From the cell containing the given text, extract its center point as (x, y) coordinate. 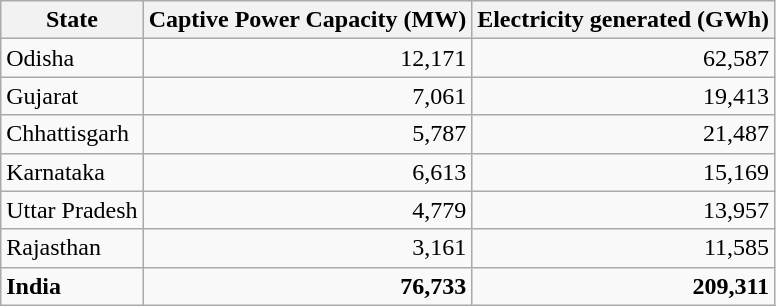
19,413 (624, 96)
State (72, 20)
76,733 (308, 286)
21,487 (624, 134)
15,169 (624, 172)
Uttar Pradesh (72, 210)
4,779 (308, 210)
62,587 (624, 58)
Karnataka (72, 172)
12,171 (308, 58)
Captive Power Capacity (MW) (308, 20)
3,161 (308, 248)
Chhattisgarh (72, 134)
Odisha (72, 58)
13,957 (624, 210)
11,585 (624, 248)
India (72, 286)
6,613 (308, 172)
5,787 (308, 134)
Rajasthan (72, 248)
Gujarat (72, 96)
209,311 (624, 286)
Electricity generated (GWh) (624, 20)
7,061 (308, 96)
